Extract the (x, y) coordinate from the center of the cell holding the provided text.  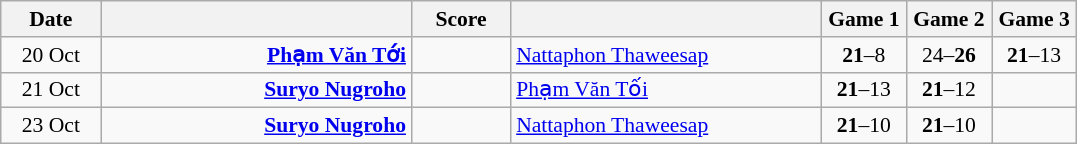
Score (461, 19)
20 Oct (51, 55)
24–26 (948, 55)
Phạm Văn Tối (666, 90)
Game 1 (864, 19)
Phạm Văn Tới (256, 55)
23 Oct (51, 126)
21–12 (948, 90)
Game 2 (948, 19)
Date (51, 19)
21 Oct (51, 90)
Game 3 (1034, 19)
21–8 (864, 55)
